Identify which cell holds the provided text, then report its (x, y) central coordinate. 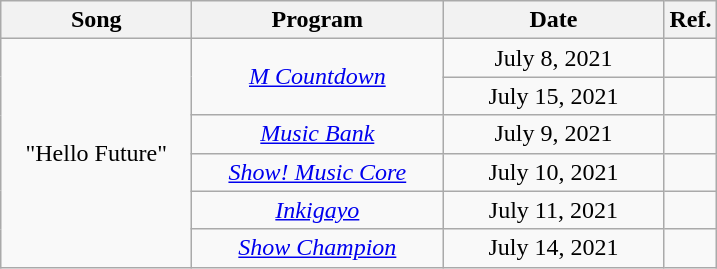
Inkigayo (318, 210)
July 14, 2021 (554, 248)
M Countdown (318, 77)
Show! Music Core (318, 172)
Date (554, 20)
Song (96, 20)
"Hello Future" (96, 153)
July 9, 2021 (554, 134)
July 10, 2021 (554, 172)
Music Bank (318, 134)
Ref. (690, 20)
July 11, 2021 (554, 210)
Program (318, 20)
July 8, 2021 (554, 58)
July 15, 2021 (554, 96)
Show Champion (318, 248)
